Find where the given text appears and provide that cell's center as (X, Y) coordinate. 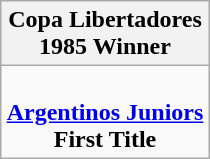
Copa Libertadores1985 Winner (105, 34)
Argentinos JuniorsFirst Title (105, 112)
